From the cell containing the given text, extract its center point as [X, Y] coordinate. 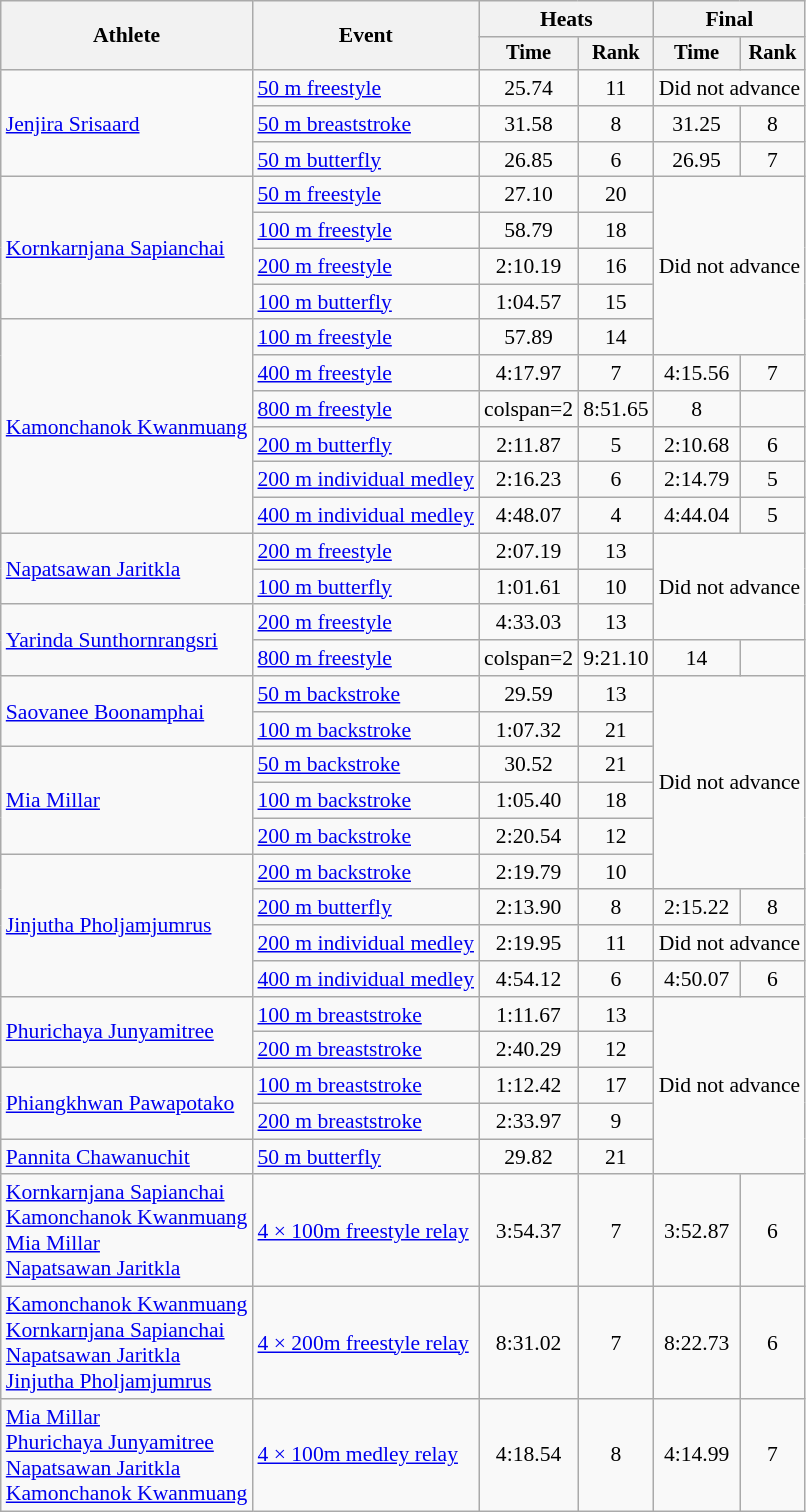
20 [616, 195]
26.85 [528, 160]
4 [616, 516]
57.89 [528, 338]
8:31.02 [528, 1343]
31.58 [528, 124]
Final [730, 19]
Kornkarnjana Sapianchai [127, 248]
2:33.97 [528, 1122]
9:21.10 [616, 658]
29.82 [528, 1157]
Pannita Chawanuchit [127, 1157]
Kornkarnjana SapianchaiKamonchanok KwanmuangMia MillarNapatsawan Jaritkla [127, 1231]
Mia MillarPhurichaya JunyamitreeNapatsawan JaritklaKamonchanok Kwanmuang [127, 1455]
2:40.29 [528, 1050]
2:14.79 [697, 480]
Jenjira Srisaard [127, 124]
Kamonchanok KwanmuangKornkarnjana SapianchaiNapatsawan JaritklaJinjutha Pholjamjumrus [127, 1343]
2:19.79 [528, 872]
1:04.57 [528, 302]
4:54.12 [528, 979]
3:54.37 [528, 1231]
4:33.03 [528, 623]
26.95 [697, 160]
Napatsawan Jaritkla [127, 570]
Mia Millar [127, 800]
17 [616, 1086]
4:18.54 [528, 1455]
4 × 200m freestyle relay [366, 1343]
2:07.19 [528, 552]
25.74 [528, 88]
Event [366, 36]
58.79 [528, 231]
Heats [566, 19]
2:10.68 [697, 445]
Athlete [127, 36]
1:07.32 [528, 730]
4:44.04 [697, 516]
Saovanee Boonamphai [127, 712]
4 × 100m medley relay [366, 1455]
1:05.40 [528, 801]
2:19.95 [528, 943]
15 [616, 302]
8:51.65 [616, 409]
2:20.54 [528, 837]
3:52.87 [697, 1231]
50 m breaststroke [366, 124]
2:13.90 [528, 908]
2:10.19 [528, 267]
4:14.99 [697, 1455]
Kamonchanok Kwanmuang [127, 427]
1:01.61 [528, 587]
Phurichaya Junyamitree [127, 1032]
4:17.97 [528, 373]
8:22.73 [697, 1343]
30.52 [528, 765]
27.10 [528, 195]
Phiangkhwan Pawapotako [127, 1104]
Yarinda Sunthornrangsri [127, 640]
31.25 [697, 124]
4:48.07 [528, 516]
Jinjutha Pholjamjumrus [127, 925]
2:11.87 [528, 445]
1:12.42 [528, 1086]
9 [616, 1122]
2:16.23 [528, 480]
16 [616, 267]
400 m freestyle [366, 373]
4:15.56 [697, 373]
1:11.67 [528, 1015]
2:15.22 [697, 908]
4 × 100m freestyle relay [366, 1231]
29.59 [528, 694]
4:50.07 [697, 979]
